For the text-containing cell, return its midpoint in [X, Y] coordinate format. 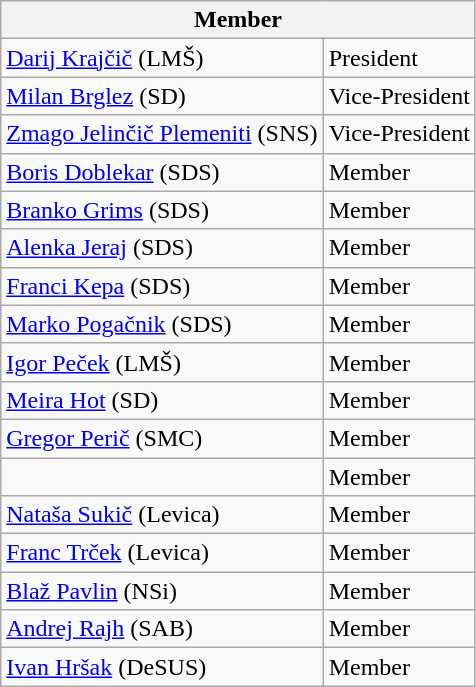
Branko Grims (SDS) [162, 210]
Meira Hot (SD) [162, 400]
Franci Kepa (SDS) [162, 286]
Zmago Jelinčič Plemeniti (SNS) [162, 134]
Franc Trček (Levica) [162, 553]
Alenka Jeraj (SDS) [162, 248]
Igor Peček (LMŠ) [162, 362]
Ivan Hršak (DeSUS) [162, 667]
Darij Krajčič (LMŠ) [162, 58]
President [399, 58]
Gregor Perič (SMC) [162, 438]
Nataša Sukič (Levica) [162, 515]
Milan Brglez (SD) [162, 96]
Marko Pogačnik (SDS) [162, 324]
Blaž Pavlin (NSi) [162, 591]
Boris Doblekar (SDS) [162, 172]
Andrej Rajh (SAB) [162, 629]
